Return [X, Y] of the center of cell containing provided text 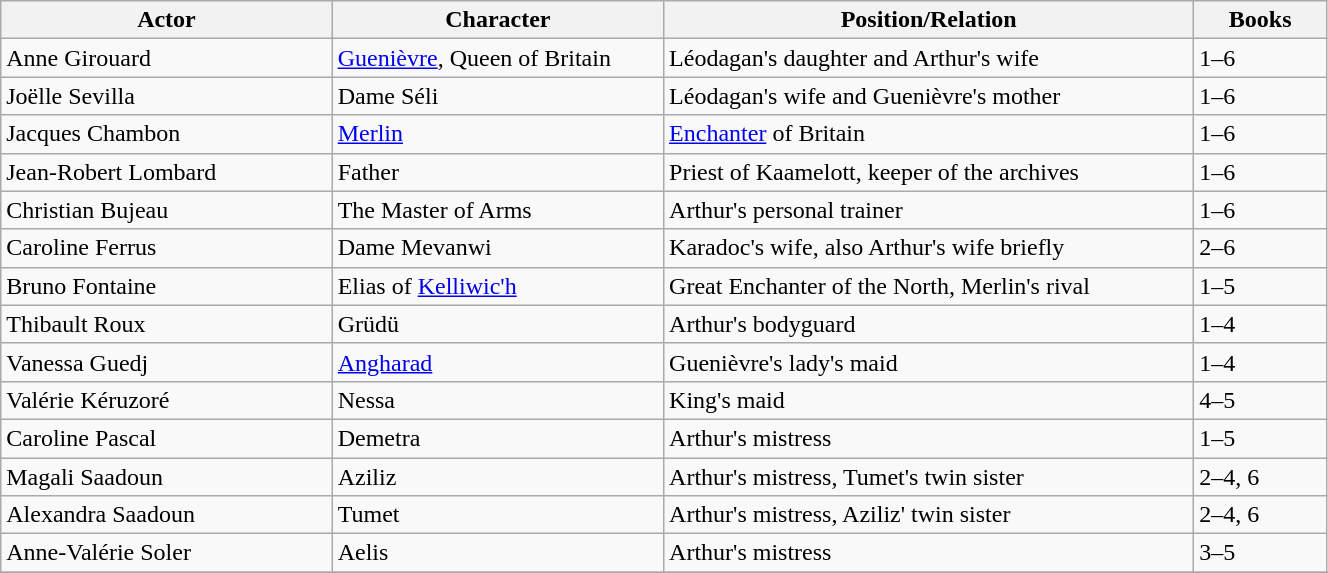
Aziliz [498, 477]
4–5 [1260, 400]
Elias of Kelliwic'h [498, 286]
Character [498, 20]
Jacques Chambon [166, 134]
Arthur's mistress, Aziliz' twin sister [929, 515]
Actor [166, 20]
Angharad [498, 362]
Valérie Kéruzoré [166, 400]
Jean-Robert Lombard [166, 172]
2–6 [1260, 248]
Great Enchanter of the North, Merlin's rival [929, 286]
Thibault Roux [166, 324]
Karadoc's wife, also Arthur's wife briefly [929, 248]
King's maid [929, 400]
Tumet [498, 515]
Anne-Valérie Soler [166, 553]
Joëlle Sevilla [166, 96]
Christian Bujeau [166, 210]
Caroline Ferrus [166, 248]
Bruno Fontaine [166, 286]
Magali Saadoun [166, 477]
Caroline Pascal [166, 438]
Arthur's mistress, Tumet's twin sister [929, 477]
Arthur's personal trainer [929, 210]
Position/Relation [929, 20]
Guenièvre's lady's maid [929, 362]
Guenièvre, Queen of Britain [498, 58]
Vanessa Guedj [166, 362]
Dame Séli [498, 96]
Books [1260, 20]
Léodagan's daughter and Arthur's wife [929, 58]
Father [498, 172]
Grüdü [498, 324]
Demetra [498, 438]
Dame Mevanwi [498, 248]
The Master of Arms [498, 210]
Nessa [498, 400]
Enchanter of Britain [929, 134]
Merlin [498, 134]
Alexandra Saadoun [166, 515]
Priest of Kaamelott, keeper of the archives [929, 172]
Léodagan's wife and Guenièvre's mother [929, 96]
Anne Girouard [166, 58]
Aelis [498, 553]
Arthur's bodyguard [929, 324]
3–5 [1260, 553]
